For the text-containing cell, return its midpoint in [X, Y] coordinate format. 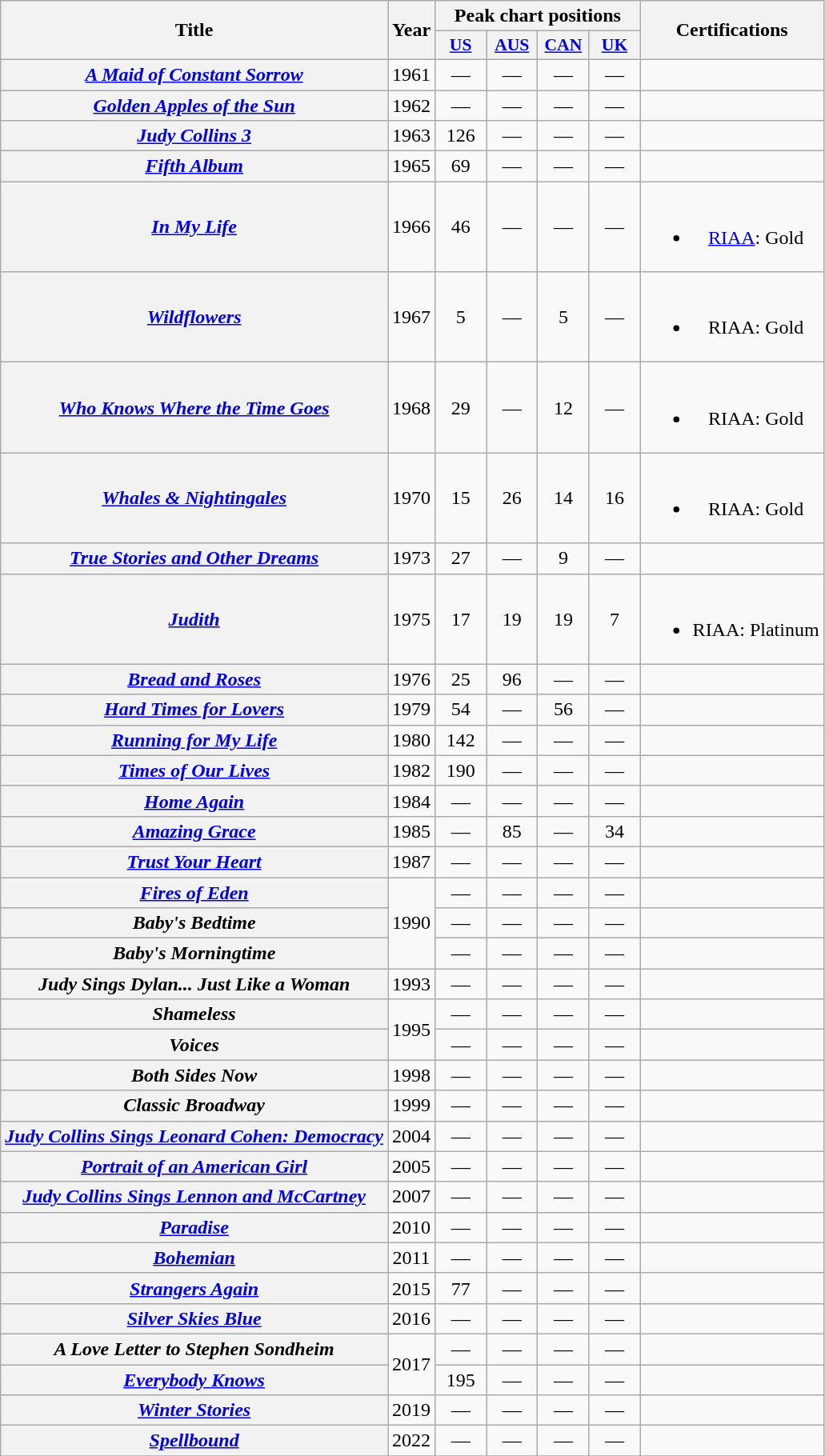
Trust Your Heart [194, 862]
1967 [411, 317]
Spellbound [194, 1441]
26 [512, 498]
Home Again [194, 801]
1987 [411, 862]
2004 [411, 1136]
195 [461, 1380]
Title [194, 30]
2017 [411, 1364]
1965 [411, 166]
Peak chart positions [538, 16]
Both Sides Now [194, 1075]
1968 [411, 408]
In My Life [194, 227]
1962 [411, 105]
27 [461, 558]
Bohemian [194, 1258]
Strangers Again [194, 1288]
Shameless [194, 1014]
1963 [411, 136]
15 [461, 498]
2015 [411, 1288]
Whales & Nightingales [194, 498]
Winter Stories [194, 1410]
77 [461, 1288]
Hard Times for Lovers [194, 710]
1976 [411, 679]
RIAA: Platinum [731, 619]
1990 [411, 922]
1970 [411, 498]
Golden Apples of the Sun [194, 105]
Bread and Roses [194, 679]
126 [461, 136]
Fifth Album [194, 166]
1985 [411, 831]
1975 [411, 619]
True Stories and Other Dreams [194, 558]
2016 [411, 1318]
14 [563, 498]
Judy Collins 3 [194, 136]
54 [461, 710]
US [461, 46]
96 [512, 679]
1999 [411, 1106]
1966 [411, 227]
25 [461, 679]
2005 [411, 1166]
CAN [563, 46]
7 [615, 619]
Amazing Grace [194, 831]
17 [461, 619]
69 [461, 166]
Judith [194, 619]
Times of Our Lives [194, 770]
2011 [411, 1258]
1984 [411, 801]
Voices [194, 1045]
Portrait of an American Girl [194, 1166]
Paradise [194, 1227]
2019 [411, 1410]
Judy Collins Sings Leonard Cohen: Democracy [194, 1136]
Who Knows Where the Time Goes [194, 408]
1998 [411, 1075]
Classic Broadway [194, 1106]
Silver Skies Blue [194, 1318]
Year [411, 30]
142 [461, 740]
9 [563, 558]
1980 [411, 740]
46 [461, 227]
190 [461, 770]
56 [563, 710]
Baby's Bedtime [194, 923]
1995 [411, 1030]
16 [615, 498]
2007 [411, 1197]
Baby's Morningtime [194, 954]
85 [512, 831]
Wildflowers [194, 317]
2010 [411, 1227]
1961 [411, 74]
1993 [411, 984]
Running for My Life [194, 740]
1973 [411, 558]
AUS [512, 46]
Judy Sings Dylan... Just Like a Woman [194, 984]
12 [563, 408]
UK [615, 46]
2022 [411, 1441]
Certifications [731, 30]
1982 [411, 770]
34 [615, 831]
A Maid of Constant Sorrow [194, 74]
29 [461, 408]
1979 [411, 710]
Judy Collins Sings Lennon and McCartney [194, 1197]
Everybody Knows [194, 1380]
A Love Letter to Stephen Sondheim [194, 1349]
Fires of Eden [194, 892]
